Locate the cell with the specified text and output its (X, Y) center coordinate. 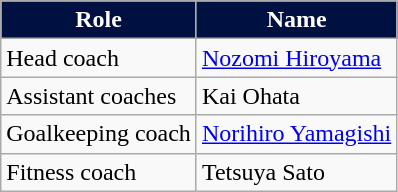
Tetsuya Sato (296, 172)
Nozomi Hiroyama (296, 58)
Goalkeeping coach (99, 134)
Kai Ohata (296, 96)
Fitness coach (99, 172)
Norihiro Yamagishi (296, 134)
Assistant coaches (99, 96)
Role (99, 20)
Name (296, 20)
Head coach (99, 58)
